From the cell containing the given text, extract its center point as [X, Y] coordinate. 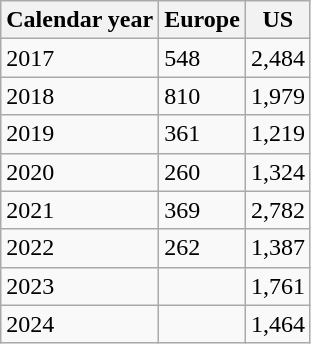
369 [202, 210]
2018 [80, 96]
Europe [202, 20]
1,219 [278, 134]
2023 [80, 286]
1,387 [278, 248]
2022 [80, 248]
2,484 [278, 58]
2017 [80, 58]
260 [202, 172]
1,761 [278, 286]
2024 [80, 324]
1,324 [278, 172]
2020 [80, 172]
548 [202, 58]
1,979 [278, 96]
Calendar year [80, 20]
361 [202, 134]
2019 [80, 134]
2021 [80, 210]
2,782 [278, 210]
810 [202, 96]
262 [202, 248]
1,464 [278, 324]
US [278, 20]
